Determine the (X, Y) coordinate at the center of the cell enclosing the given text.  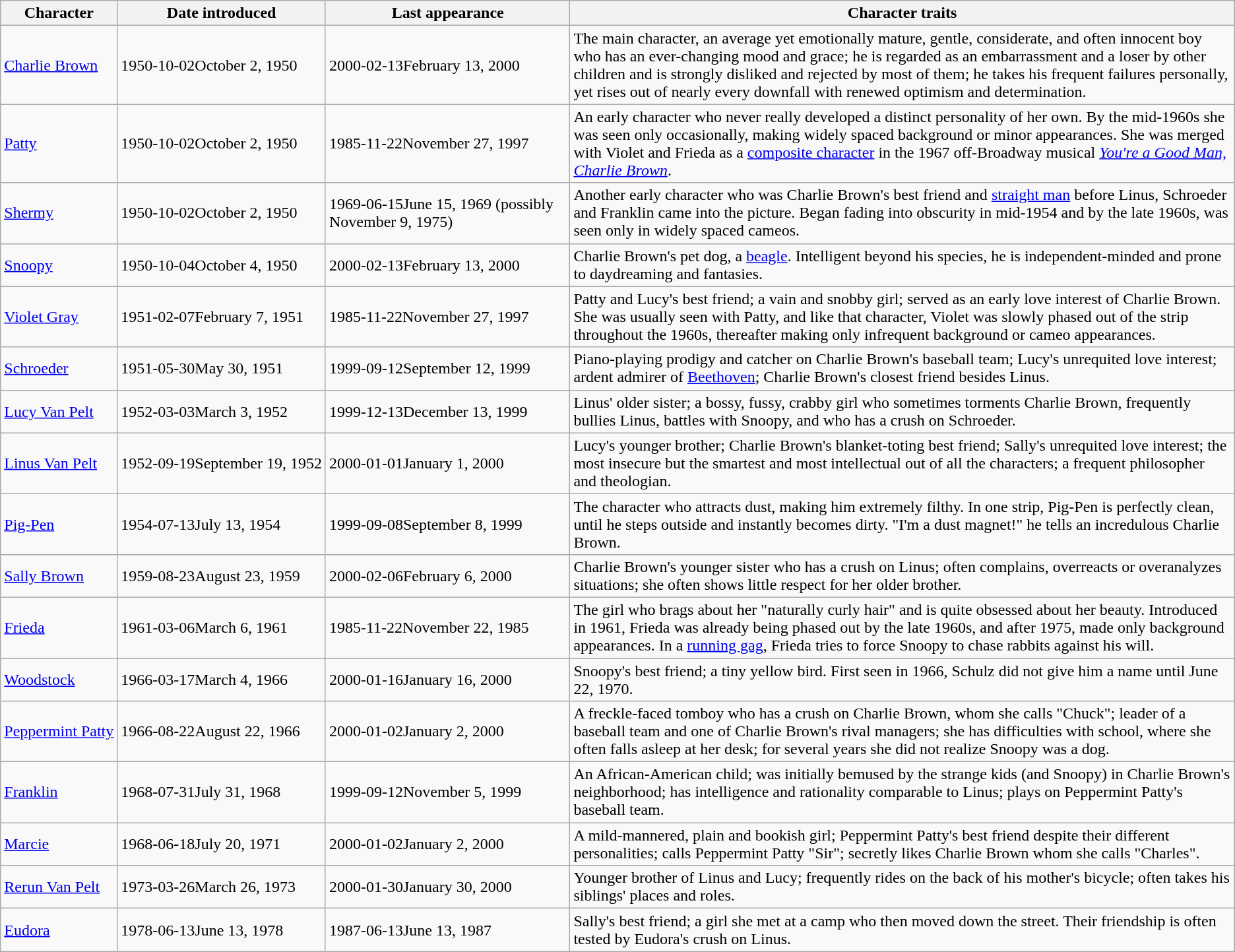
Sally's best friend; a girl she met at a camp who then moved down the street. Their friendship is often tested by Eudora's crush on Linus. (902, 930)
Charlie Brown (59, 65)
1987-06-13June 13, 1987 (447, 930)
1985-11-22November 22, 1985 (447, 627)
Schroeder (59, 368)
2000-02-06February 6, 2000 (447, 575)
1951-05-30May 30, 1951 (222, 368)
Date introduced (222, 13)
1978-06-13June 13, 1978 (222, 930)
1999-09-12September 12, 1999 (447, 368)
Patty (59, 144)
1968-07-31July 31, 1968 (222, 792)
Franklin (59, 792)
Last appearance (447, 13)
Marcie (59, 844)
Sally Brown (59, 575)
1950-10-04October 4, 1950 (222, 265)
Shermy (59, 213)
Rerun Van Pelt (59, 887)
Eudora (59, 930)
1961-03-06March 6, 1961 (222, 627)
1999-09-08September 8, 1999 (447, 524)
Linus Van Pelt (59, 463)
Frieda (59, 627)
Lucy Van Pelt (59, 412)
Woodstock (59, 680)
Snoopy (59, 265)
1952-09-19September 19, 1952 (222, 463)
1968-06-18July 20, 1971 (222, 844)
1966-03-17March 4, 1966 (222, 680)
Younger brother of Linus and Lucy; frequently rides on the back of his mother's bicycle; often takes his siblings' places and roles. (902, 887)
1954-07-13July 13, 1954 (222, 524)
Snoopy's best friend; a tiny yellow bird. First seen in 1966, Schulz did not give him a name until June 22, 1970. (902, 680)
1999-12-13December 13, 1999 (447, 412)
Violet Gray (59, 317)
1951-02-07February 7, 1951 (222, 317)
Charlie Brown's pet dog, a beagle. Intelligent beyond his species, he is independent-minded and prone to daydreaming and fantasies. (902, 265)
2000-01-16January 16, 2000 (447, 680)
1959-08-23August 23, 1959 (222, 575)
1969-06-15June 15, 1969 (possibly November 9, 1975) (447, 213)
Character (59, 13)
Character traits (902, 13)
1966-08-22August 22, 1966 (222, 732)
2000-01-30January 30, 2000 (447, 887)
1952-03-03March 3, 1952 (222, 412)
2000-01-01January 1, 2000 (447, 463)
1973-03-26March 26, 1973 (222, 887)
Peppermint Patty (59, 732)
Pig-Pen (59, 524)
1999-09-12November 5, 1999 (447, 792)
